Return [X, Y] of the center of cell containing provided text 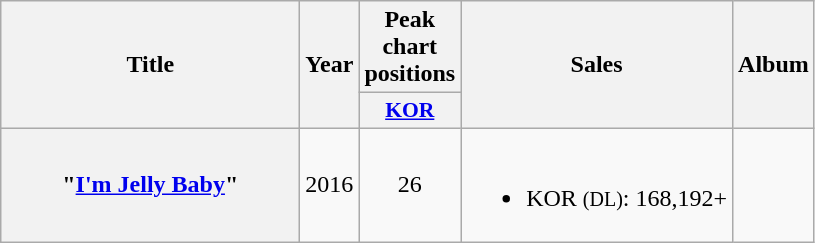
Year [330, 65]
2016 [330, 184]
26 [410, 184]
Sales [597, 65]
Peak chart positions [410, 47]
Album [774, 65]
"I'm Jelly Baby" [150, 184]
KOR [410, 111]
Title [150, 65]
KOR (DL): 168,192+ [597, 184]
